Extract the [X, Y] coordinate from the center of the cell holding the provided text.  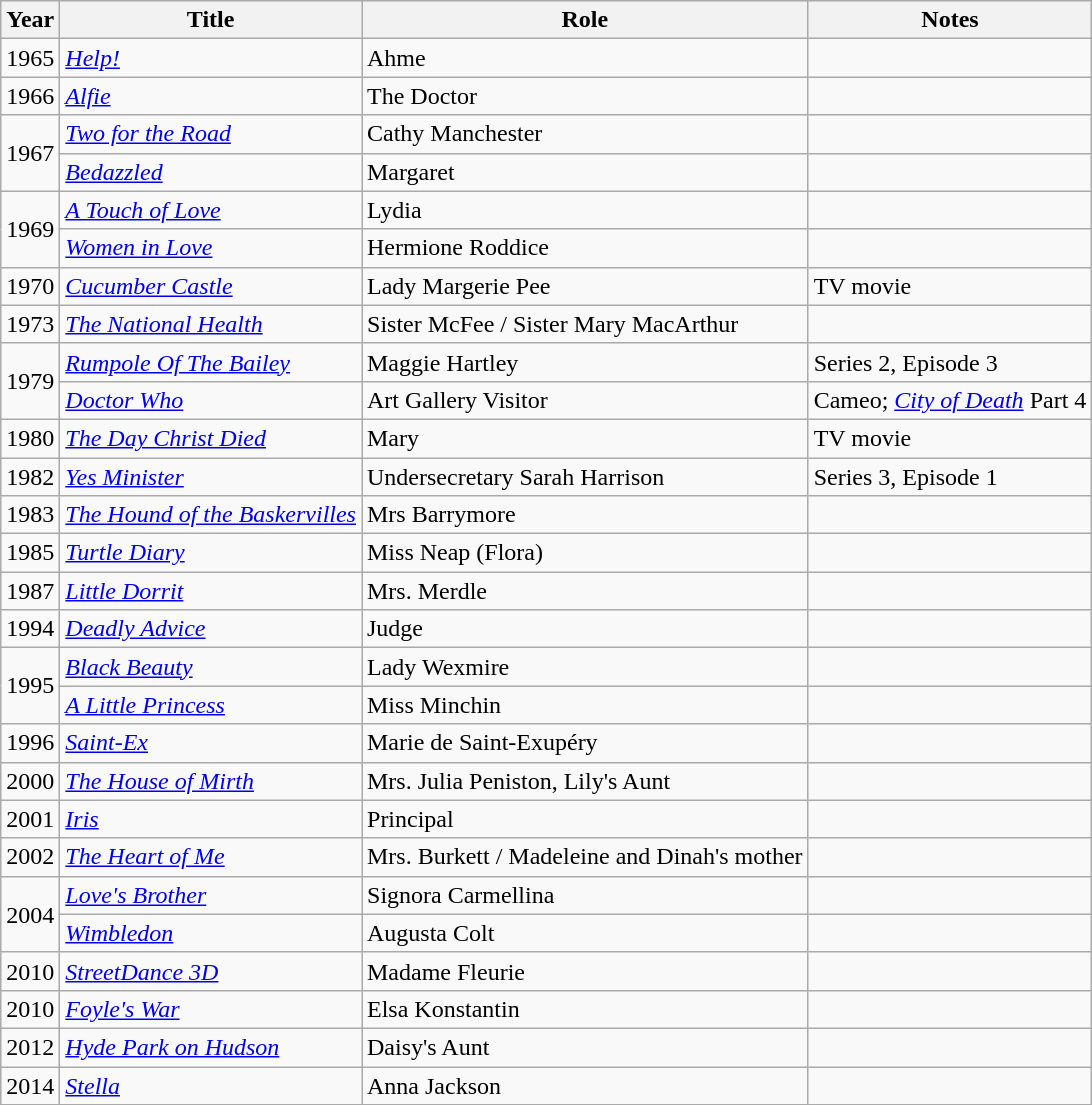
Turtle Diary [211, 553]
Black Beauty [211, 667]
Daisy's Aunt [586, 1047]
The Day Christ Died [211, 438]
Two for the Road [211, 134]
Margaret [586, 172]
Judge [586, 629]
Role [586, 20]
1985 [30, 553]
1979 [30, 381]
Saint-Ex [211, 743]
Series 2, Episode 3 [950, 362]
Miss Neap (Flora) [586, 553]
2004 [30, 914]
Lydia [586, 210]
Notes [950, 20]
1965 [30, 58]
Ahme [586, 58]
Mrs. Julia Peniston, Lily's Aunt [586, 781]
Anna Jackson [586, 1085]
Love's Brother [211, 895]
A Little Princess [211, 705]
Mrs. Merdle [586, 591]
Foyle's War [211, 1009]
Sister McFee / Sister Mary MacArthur [586, 324]
1983 [30, 515]
Madame Fleurie [586, 971]
2012 [30, 1047]
Iris [211, 819]
1970 [30, 286]
Maggie Hartley [586, 362]
Augusta Colt [586, 933]
Alfie [211, 96]
Rumpole Of The Bailey [211, 362]
The National Health [211, 324]
The House of Mirth [211, 781]
Lady Margerie Pee [586, 286]
Doctor Who [211, 400]
Miss Minchin [586, 705]
Little Dorrit [211, 591]
1969 [30, 229]
Women in Love [211, 248]
The Hound of the Baskervilles [211, 515]
Year [30, 20]
StreetDance 3D [211, 971]
Art Gallery Visitor [586, 400]
Lady Wexmire [586, 667]
Series 3, Episode 1 [950, 477]
Mrs. Burkett / Madeleine and Dinah's mother [586, 857]
Help! [211, 58]
A Touch of Love [211, 210]
Yes Minister [211, 477]
Hermione Roddice [586, 248]
Deadly Advice [211, 629]
2001 [30, 819]
Cameo; City of Death Part 4 [950, 400]
Elsa Konstantin [586, 1009]
Marie de Saint-Exupéry [586, 743]
Hyde Park on Hudson [211, 1047]
Cathy Manchester [586, 134]
The Heart of Me [211, 857]
Undersecretary Sarah Harrison [586, 477]
Bedazzled [211, 172]
1996 [30, 743]
2000 [30, 781]
The Doctor [586, 96]
1980 [30, 438]
Mrs Barrymore [586, 515]
Title [211, 20]
Principal [586, 819]
1994 [30, 629]
Wimbledon [211, 933]
Stella [211, 1085]
Cucumber Castle [211, 286]
1967 [30, 153]
Signora Carmellina [586, 895]
2014 [30, 1085]
1982 [30, 477]
1973 [30, 324]
2002 [30, 857]
1995 [30, 686]
1966 [30, 96]
1987 [30, 591]
Mary [586, 438]
